Find where the given text appears and provide that cell's center as [x, y] coordinate. 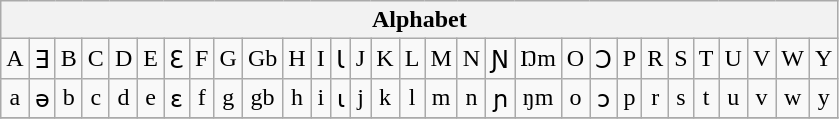
W [793, 59]
A [15, 59]
j [360, 98]
J [360, 59]
ɛ [177, 98]
Ɛ [177, 59]
v [761, 98]
h [297, 98]
p [629, 98]
Ɩ [340, 59]
m [441, 98]
w [793, 98]
L [412, 59]
I [320, 59]
g [228, 98]
P [629, 59]
Ǝ [42, 59]
l [412, 98]
f [202, 98]
Alphabet [420, 20]
ɩ [340, 98]
b [68, 98]
C [96, 59]
V [761, 59]
k [385, 98]
ɲ [500, 98]
N [471, 59]
F [202, 59]
a [15, 98]
Gb [262, 59]
o [575, 98]
r [656, 98]
Ɲ [500, 59]
n [471, 98]
d [123, 98]
D [123, 59]
R [656, 59]
H [297, 59]
T [706, 59]
U [733, 59]
Y [823, 59]
gb [262, 98]
B [68, 59]
i [320, 98]
t [706, 98]
c [96, 98]
Ŋm [538, 59]
G [228, 59]
O [575, 59]
S [681, 59]
ŋm [538, 98]
E [151, 59]
ǝ [42, 98]
s [681, 98]
M [441, 59]
u [733, 98]
Ɔ [604, 59]
K [385, 59]
ɔ [604, 98]
e [151, 98]
y [823, 98]
